Extract the [X, Y] coordinate from the center of the cell holding the provided text.  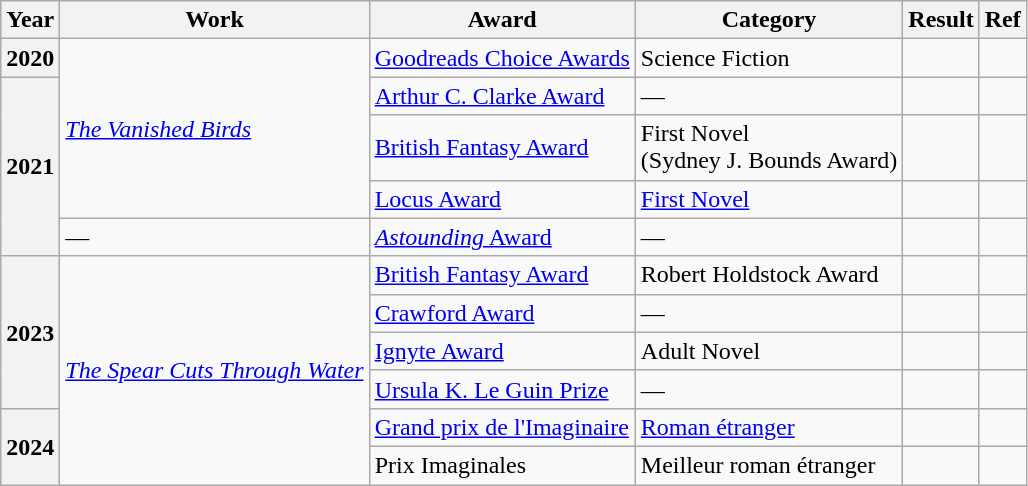
Result [941, 20]
Award [502, 20]
2021 [30, 166]
Prix Imaginales [502, 465]
First Novel (Sydney J. Bounds Award) [769, 148]
Meilleur roman étranger [769, 465]
Ignyte Award [502, 351]
Category [769, 20]
Grand prix de l'Imaginaire [502, 427]
Ursula K. Le Guin Prize [502, 389]
The Vanished Birds [214, 128]
2024 [30, 446]
Ref [1002, 20]
Locus Award [502, 199]
Year [30, 20]
The Spear Cuts Through Water [214, 370]
Roman étranger [769, 427]
Robert Holdstock Award [769, 275]
2023 [30, 332]
Astounding Award [502, 237]
Crawford Award [502, 313]
Work [214, 20]
2020 [30, 58]
Goodreads Choice Awards [502, 58]
Science Fiction [769, 58]
Adult Novel [769, 351]
Arthur C. Clarke Award [502, 96]
First Novel [769, 199]
